Extract the [X, Y] coordinate from the center of the cell holding the provided text.  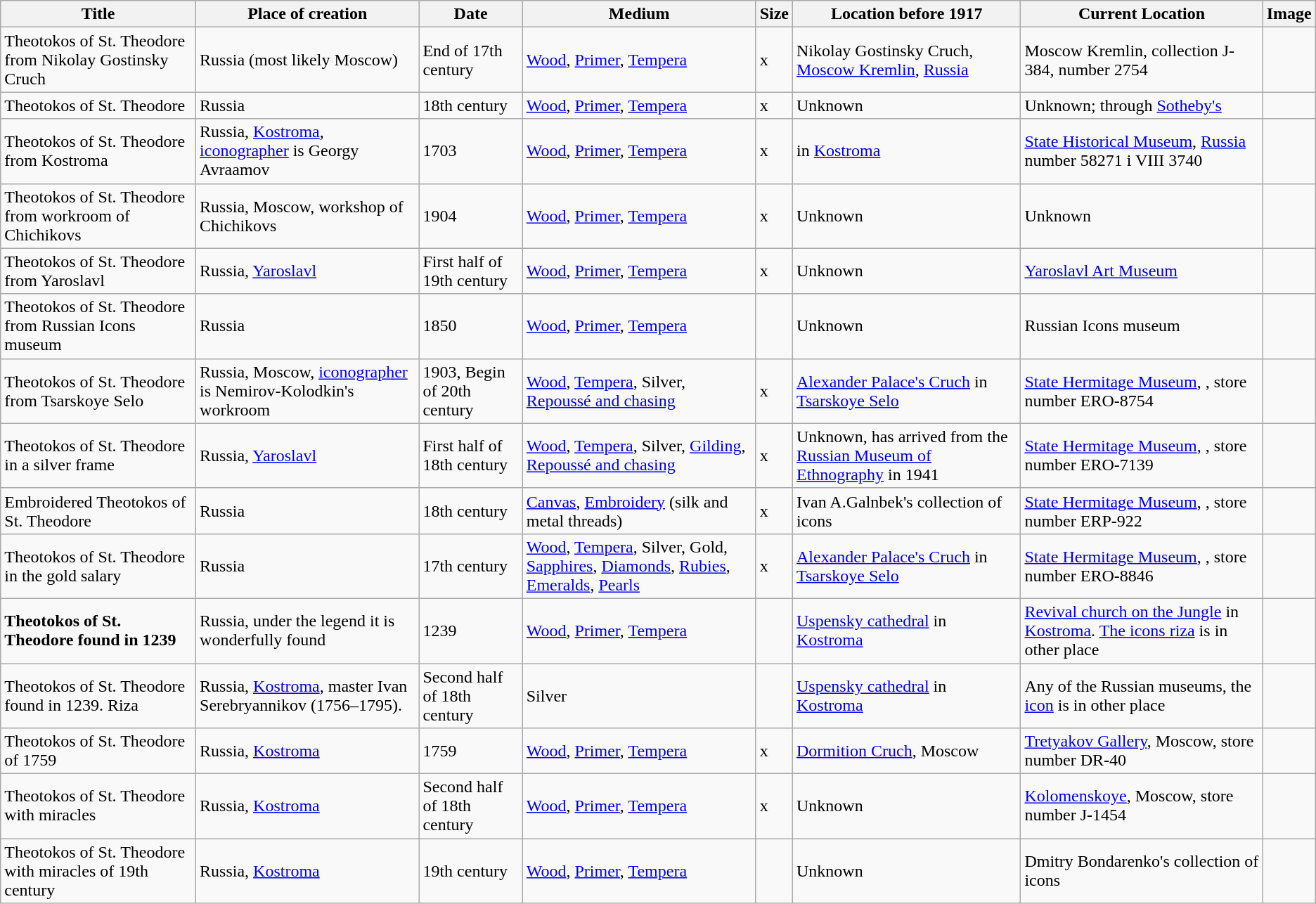
1904 [471, 216]
State Hermitage Museum, , store number ERP-922 [1142, 510]
Russia, Moscow, workshop of Chichikovs [308, 216]
Wood, Tempera, Silver, Gold, Sapphires, Diamonds, Rubies, Emeralds, Pearls [639, 566]
Date [471, 14]
Tretyakov Gallery, Moscow, store number DR-40 [1142, 751]
Size [774, 14]
Unknown; through Sotheby's [1142, 105]
Nikolay Gostinsky Cruch, Moscow Kremlin, Russia [906, 60]
17th century [471, 566]
Current Location [1142, 14]
Theotokos of St. Theodore with miracles [98, 806]
Yaroslavl Art Museum [1142, 271]
First half of 18th century [471, 456]
Canvas, Embroidery (silk and metal threads) [639, 510]
Place of creation [308, 14]
Image [1289, 14]
Theotokos of St. Theodore of 1759 [98, 751]
Theotokos of St. Theodore in the gold salary [98, 566]
Dormition Cruch, Moscow [906, 751]
Russia (most likely Moscow) [308, 60]
Russia, Kostroma, master Ivan Serebryannikov (1756–1795). [308, 696]
Theotokos of St. Theodore found in 1239 [98, 631]
Moscow Kremlin, collection J-384, number 2754 [1142, 60]
Wood, Tempera, Silver, Repoussé and chasing [639, 391]
1850 [471, 326]
Theotokos of St. Theodore [98, 105]
State Historical Museum, Russia number 58271 i VIII 3740 [1142, 151]
Russia, Moscow, iconographer is Nemirov-Kolodkin's workroom [308, 391]
in Kostroma [906, 151]
Theotokos of St. Theodore from Nikolay Gostinsky Cruch [98, 60]
Russia, under the legend it is wonderfully found [308, 631]
Theotokos of St. Theodore with miracles of 19th century [98, 871]
Silver [639, 696]
First half of 19th century [471, 271]
1903, Begin of 20th century [471, 391]
Russian Icons museum [1142, 326]
Russia, Kostroma, iconographer is Georgy Avraamov [308, 151]
State Hermitage Museum, , store number ERO-8846 [1142, 566]
Kolomenskoye, Moscow, store number J-1454 [1142, 806]
Unknown, has arrived from the Russian Museum of Ethnography in 1941 [906, 456]
Theotokos of St. Theodore in a silver frame [98, 456]
Theotokos of St. Theodore from Kostroma [98, 151]
1759 [471, 751]
Theotokos of St. Theodore from Yaroslavl [98, 271]
State Hermitage Museum, , store number ERO-7139 [1142, 456]
Wood, Tempera, Silver, Gilding, Repoussé and chasing [639, 456]
19th century [471, 871]
Dmitry Bondarenko's collection of icons [1142, 871]
Theotokos of St. Theodore from workroom of Chichikovs [98, 216]
Embroidered Theotokos of St. Theodore [98, 510]
Title [98, 14]
1239 [471, 631]
Medium [639, 14]
Ivan A.Galnbek's collection of icons [906, 510]
Revival church on the Jungle in Kostroma. The icons riza is in other place [1142, 631]
1703 [471, 151]
State Hermitage Museum, , store number ERO-8754 [1142, 391]
Theotokos of St. Theodore found in 1239. Riza [98, 696]
Any of the Russian museums, the icon is in other place [1142, 696]
Theotokos of St. Theodore from Tsarskoye Selo [98, 391]
Location before 1917 [906, 14]
Theotokos of St. Theodore from Russian Icons museum [98, 326]
End of 17th century [471, 60]
